Locate the cell with the specified text and output its (x, y) center coordinate. 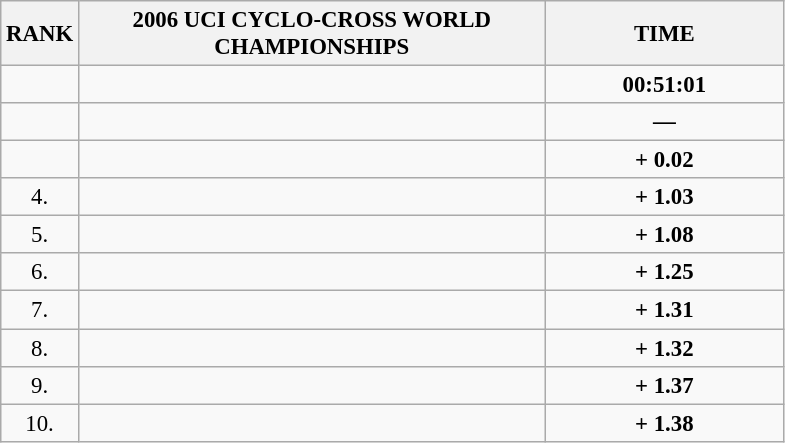
RANK (40, 34)
00:51:01 (664, 85)
6. (40, 273)
+ 0.02 (664, 160)
+ 1.37 (664, 385)
2006 UCI CYCLO-CROSS WORLD CHAMPIONSHIPS (312, 34)
+ 1.31 (664, 310)
+ 1.25 (664, 273)
+ 1.32 (664, 348)
5. (40, 235)
+ 1.38 (664, 423)
10. (40, 423)
+ 1.08 (664, 235)
— (664, 122)
9. (40, 385)
+ 1.03 (664, 197)
4. (40, 197)
8. (40, 348)
7. (40, 310)
TIME (664, 34)
